Detect which cell encompasses the target text, then output its (X, Y) center coordinate. 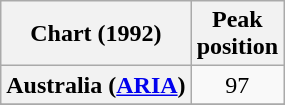
Australia (ARIA) (96, 85)
Peakposition (237, 34)
Chart (1992) (96, 34)
97 (237, 85)
